Capture the cell that displays the provided text and extract its (X, Y) central coordinate. 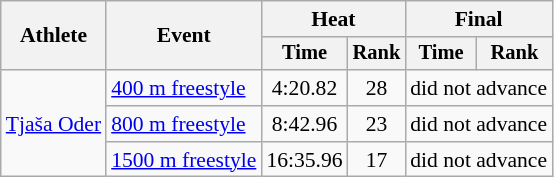
4:20.82 (304, 88)
8:42.96 (304, 124)
400 m freestyle (184, 88)
800 m freestyle (184, 124)
28 (377, 88)
23 (377, 124)
Heat (333, 19)
Event (184, 36)
Tjaša Oder (54, 124)
Athlete (54, 36)
Final (478, 19)
